Search for the cell housing the specified text and yield its (X, Y) center coordinate. 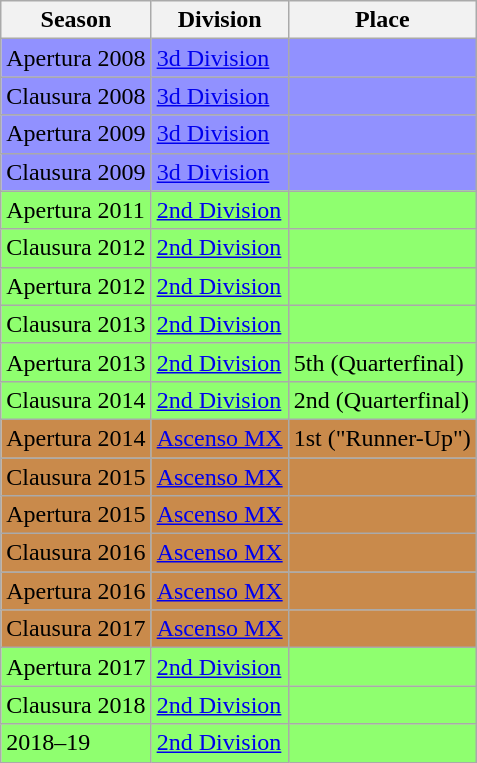
Division (220, 20)
Clausura 2015 (76, 477)
Apertura 2008 (76, 58)
Clausura 2017 (76, 629)
Apertura 2017 (76, 667)
2nd (Quarterfinal) (382, 400)
Clausura 2013 (76, 324)
Clausura 2008 (76, 96)
1st ("Runner-Up") (382, 438)
Clausura 2014 (76, 400)
Clausura 2018 (76, 705)
Apertura 2013 (76, 362)
Apertura 2009 (76, 134)
Apertura 2012 (76, 286)
Clausura 2009 (76, 172)
Clausura 2016 (76, 553)
Apertura 2014 (76, 438)
Apertura 2016 (76, 591)
Apertura 2011 (76, 210)
Place (382, 20)
2018–19 (76, 743)
5th (Quarterfinal) (382, 362)
Clausura 2012 (76, 248)
Apertura 2015 (76, 515)
Season (76, 20)
